Provide the [X, Y] coordinate of the cell's center where the given text is located.  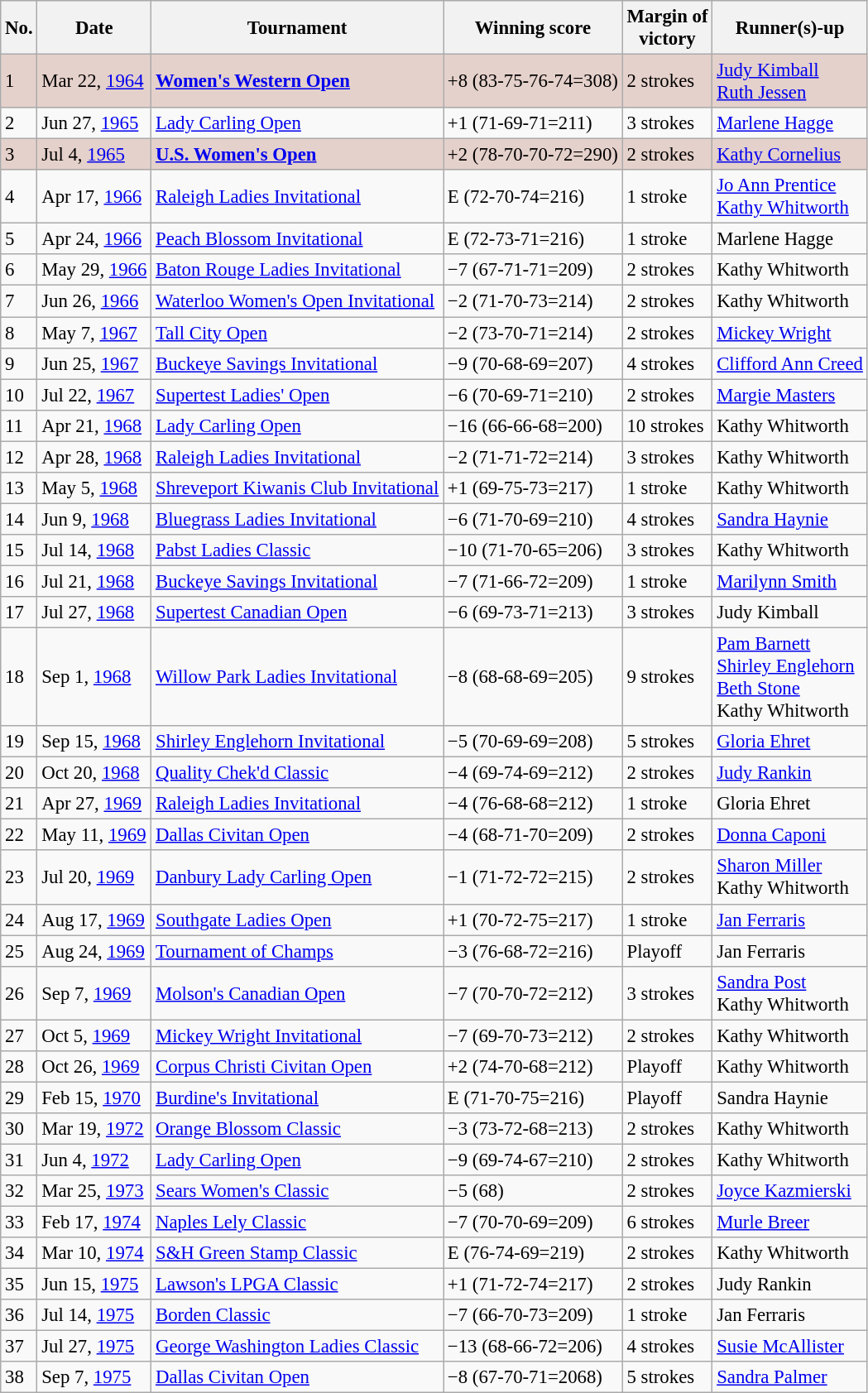
−2 (71-71-72=214) [533, 457]
26 [19, 993]
Apr 17, 1966 [94, 197]
23 [19, 877]
−7 (67-71-71=209) [533, 271]
36 [19, 1315]
−7 (71-66-72=209) [533, 581]
Oct 26, 1969 [94, 1067]
Jul 14, 1975 [94, 1315]
11 [19, 425]
Oct 20, 1968 [94, 773]
−9 (69-74-67=210) [533, 1160]
+2 (74-70-68=212) [533, 1067]
Danbury Lady Carling Open [298, 877]
−4 (68-71-70=209) [533, 835]
May 11, 1969 [94, 835]
Jun 15, 1975 [94, 1285]
−10 (71-70-65=206) [533, 550]
Apr 21, 1968 [94, 425]
Waterloo Women's Open Invitational [298, 301]
Supertest Ladies' Open [298, 395]
Dallas Civitan Open [298, 835]
22 [19, 835]
May 5, 1968 [94, 488]
Runner(s)-up [789, 28]
15 [19, 550]
+1 (71-72-74=217) [533, 1285]
Sharon Miller Kathy Whitworth [789, 877]
10 [19, 395]
24 [19, 920]
Feb 17, 1974 [94, 1222]
20 [19, 773]
−8 (68-68-69=205) [533, 677]
Susie McAllister [789, 1347]
−16 (66-66-68=200) [533, 425]
Southgate Ladies Open [298, 920]
Murle Breer [789, 1222]
+1 (70-72-75=217) [533, 920]
E (71-70-75=216) [533, 1098]
+8 (83-75-76-74=308) [533, 81]
Apr 28, 1968 [94, 457]
Tournament [298, 28]
−5 (70-69-69=208) [533, 742]
Jul 20, 1969 [94, 877]
Quality Chek'd Classic [298, 773]
Judy Kimball [789, 612]
Marilynn Smith [789, 581]
Jul 27, 1968 [94, 612]
−7 (66-70-73=209) [533, 1315]
Mar 19, 1972 [94, 1129]
Corpus Christi Civitan Open [298, 1067]
+2 (78-70-70-72=290) [533, 155]
6 strokes [667, 1222]
Kathy Cornelius [789, 155]
−2 (73-70-71=214) [533, 333]
Aug 24, 1969 [94, 951]
Naples Lely Classic [298, 1222]
−7 (70-70-72=212) [533, 993]
−4 (69-74-69=212) [533, 773]
Date [94, 28]
30 [19, 1129]
32 [19, 1191]
9 [19, 363]
S&H Green Stamp Classic [298, 1253]
Sep 15, 1968 [94, 742]
21 [19, 804]
37 [19, 1347]
Mar 25, 1973 [94, 1191]
Pam Barnett Shirley Englehorn Beth Stone Kathy Whitworth [789, 677]
Jul 22, 1967 [94, 395]
Lawson's LPGA Classic [298, 1285]
29 [19, 1098]
Joyce Kazmierski [789, 1191]
Mickey Wright Invitational [298, 1035]
May 7, 1967 [94, 333]
Mickey Wright [789, 333]
Burdine's Invitational [298, 1098]
14 [19, 519]
E (72-70-74=216) [533, 197]
−13 (68-66-72=206) [533, 1347]
34 [19, 1253]
George Washington Ladies Classic [298, 1347]
Jul 21, 1968 [94, 581]
Apr 24, 1966 [94, 239]
Shreveport Kiwanis Club Invitational [298, 488]
+1 (71-69-71=211) [533, 123]
19 [19, 742]
Sep 7, 1969 [94, 993]
Molson's Canadian Open [298, 993]
Borden Classic [298, 1315]
Sep 1, 1968 [94, 677]
−6 (71-70-69=210) [533, 519]
−9 (70-68-69=207) [533, 363]
Judy Kimball Ruth Jessen [789, 81]
Clifford Ann Creed [789, 363]
Jun 4, 1972 [94, 1160]
18 [19, 677]
Apr 27, 1969 [94, 804]
13 [19, 488]
Supertest Canadian Open [298, 612]
27 [19, 1035]
Margin ofvictory [667, 28]
−2 (71-70-73=214) [533, 301]
E (72-73-71=216) [533, 239]
−6 (70-69-71=210) [533, 395]
12 [19, 457]
8 [19, 333]
U.S. Women's Open [298, 155]
Baton Rouge Ladies Invitational [298, 271]
−7 (70-70-69=209) [533, 1222]
No. [19, 28]
5 strokes [667, 742]
Jul 4, 1965 [94, 155]
Margie Masters [789, 395]
Jo Ann Prentice Kathy Whitworth [789, 197]
Women's Western Open [298, 81]
6 [19, 271]
−1 (71-72-72=215) [533, 877]
Sears Women's Classic [298, 1191]
9 strokes [667, 677]
Mar 10, 1974 [94, 1253]
Mar 22, 1964 [94, 81]
17 [19, 612]
−4 (76-68-68=212) [533, 804]
Tall City Open [298, 333]
Winning score [533, 28]
Tournament of Champs [298, 951]
28 [19, 1067]
Peach Blossom Invitational [298, 239]
Willow Park Ladies Invitational [298, 677]
+1 (69-75-73=217) [533, 488]
35 [19, 1285]
31 [19, 1160]
7 [19, 301]
Jul 14, 1968 [94, 550]
−7 (69-70-73=212) [533, 1035]
Oct 5, 1969 [94, 1035]
25 [19, 951]
4 [19, 197]
Feb 15, 1970 [94, 1098]
E (76-74-69=219) [533, 1253]
3 [19, 155]
−6 (69-73-71=213) [533, 612]
May 29, 1966 [94, 271]
10 strokes [667, 425]
Jun 27, 1965 [94, 123]
Aug 17, 1969 [94, 920]
5 [19, 239]
Jun 26, 1966 [94, 301]
Orange Blossom Classic [298, 1129]
Jun 9, 1968 [94, 519]
Shirley Englehorn Invitational [298, 742]
Donna Caponi [789, 835]
Jul 27, 1975 [94, 1347]
Jun 25, 1967 [94, 363]
16 [19, 581]
33 [19, 1222]
Bluegrass Ladies Invitational [298, 519]
−3 (73-72-68=213) [533, 1129]
−5 (68) [533, 1191]
1 [19, 81]
−3 (76-68-72=216) [533, 951]
Pabst Ladies Classic [298, 550]
2 [19, 123]
Sandra Post Kathy Whitworth [789, 993]
